Pinpoint the cell where the given text exists, returning its [X, Y] midpoint coordinate. 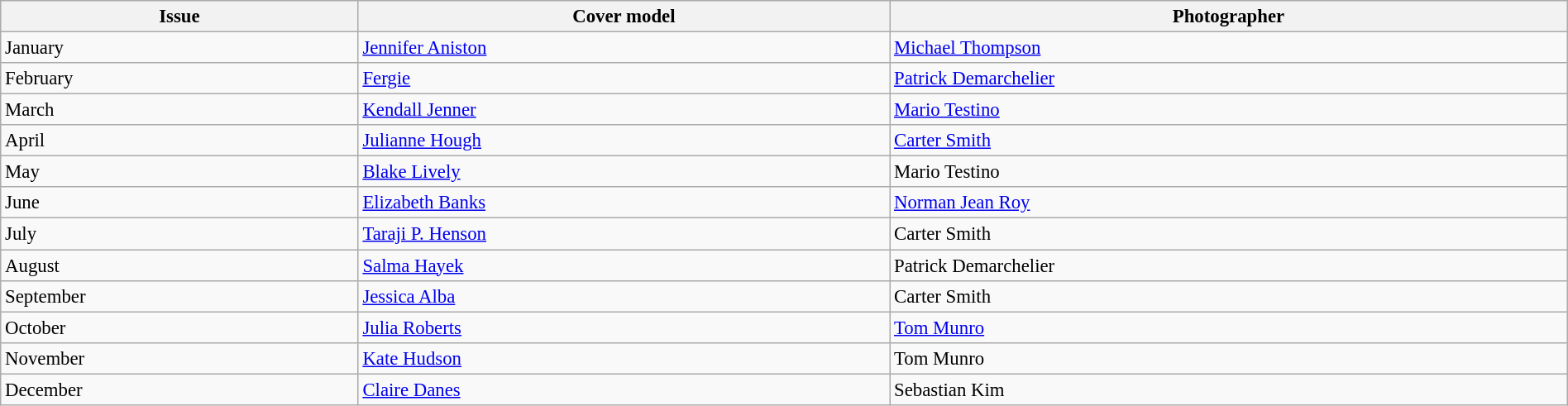
May [179, 172]
Taraji P. Henson [624, 234]
Kendall Jenner [624, 110]
Salma Hayek [624, 265]
Fergie [624, 79]
Kate Hudson [624, 358]
July [179, 234]
August [179, 265]
December [179, 389]
Cover model [624, 17]
Jennifer Aniston [624, 48]
June [179, 203]
September [179, 296]
Norman Jean Roy [1229, 203]
April [179, 141]
Claire Danes [624, 389]
Photographer [1229, 17]
Jessica Alba [624, 296]
Sebastian Kim [1229, 389]
January [179, 48]
February [179, 79]
Julianne Hough [624, 141]
Julia Roberts [624, 327]
November [179, 358]
Blake Lively [624, 172]
Elizabeth Banks [624, 203]
October [179, 327]
March [179, 110]
Michael Thompson [1229, 48]
Issue [179, 17]
